Provide the [x, y] coordinate of the cell's center where the given text is located.  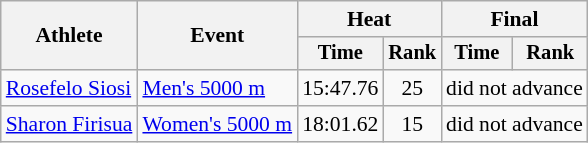
25 [412, 88]
Athlete [70, 36]
Rosefelo Siosi [70, 88]
Men's 5000 m [217, 88]
Event [217, 36]
Women's 5000 m [217, 124]
15:47.76 [340, 88]
18:01.62 [340, 124]
15 [412, 124]
Heat [369, 19]
Sharon Firisua [70, 124]
Final [514, 19]
